Locate the cell with the specified text and output its (X, Y) center coordinate. 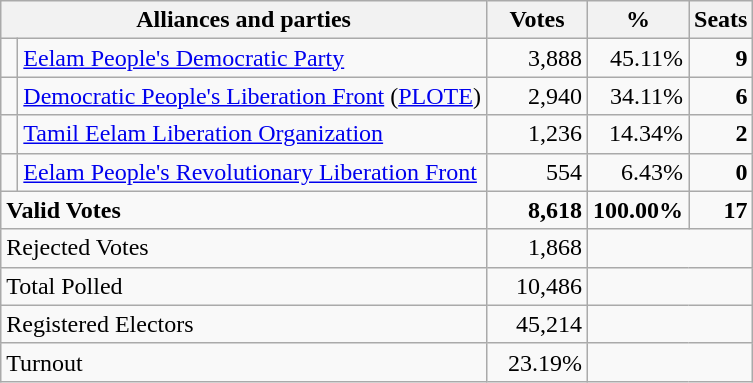
Valid Votes (244, 210)
17 (721, 210)
8,618 (536, 210)
2 (721, 134)
2,940 (536, 96)
45.11% (638, 58)
Total Polled (244, 286)
Seats (721, 20)
45,214 (536, 324)
Eelam People's Democratic Party (252, 58)
Rejected Votes (244, 248)
Votes (536, 20)
Democratic People's Liberation Front (PLOTE) (252, 96)
34.11% (638, 96)
Tamil Eelam Liberation Organization (252, 134)
0 (721, 172)
100.00% (638, 210)
Turnout (244, 362)
6 (721, 96)
23.19% (536, 362)
3,888 (536, 58)
Eelam People's Revolutionary Liberation Front (252, 172)
10,486 (536, 286)
14.34% (638, 134)
1,236 (536, 134)
1,868 (536, 248)
6.43% (638, 172)
Alliances and parties (244, 20)
% (638, 20)
Registered Electors (244, 324)
554 (536, 172)
9 (721, 58)
